Locate the cell with the specified text and output its [x, y] center coordinate. 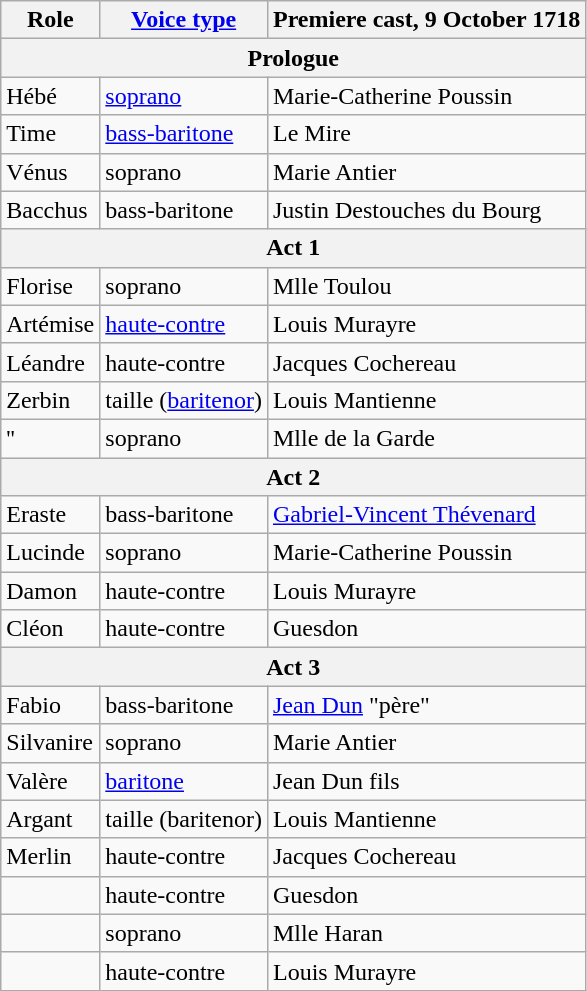
Argant [50, 819]
Mlle Haran [426, 933]
Damon [50, 591]
Act 3 [294, 667]
Eraste [50, 515]
Prologue [294, 58]
Voice type [184, 20]
Lucinde [50, 553]
Gabriel-Vincent Thévenard [426, 515]
baritone [184, 781]
Role [50, 20]
Léandre [50, 362]
Bacchus [50, 210]
Mlle de la Garde [426, 438]
Fabio [50, 705]
Jean Dun fils [426, 781]
Zerbin [50, 400]
Silvanire [50, 743]
Premiere cast, 9 October 1718 [426, 20]
Valère [50, 781]
Time [50, 134]
Cléon [50, 629]
Act 1 [294, 248]
'' [50, 438]
Merlin [50, 857]
Justin Destouches du Bourg [426, 210]
Mlle Toulou [426, 286]
Jean Dun "père" [426, 705]
Act 2 [294, 477]
Florise [50, 286]
Vénus [50, 172]
Le Mire [426, 134]
Artémise [50, 324]
Hébé [50, 96]
